Identify which cell holds the provided text, then report its (X, Y) central coordinate. 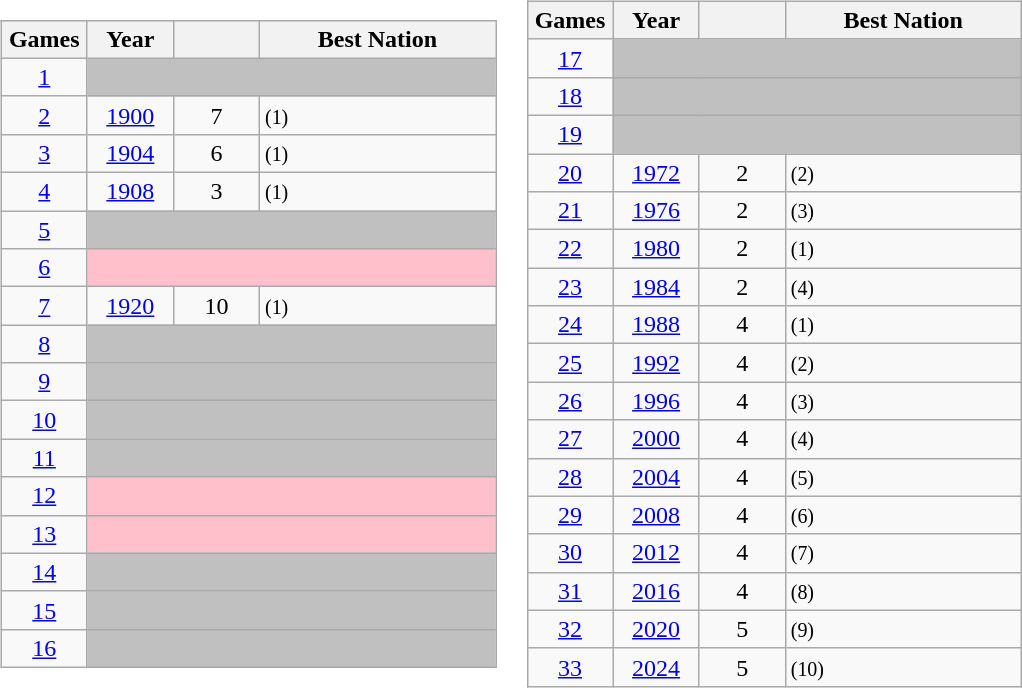
(5) (903, 477)
1984 (656, 287)
1900 (130, 115)
2016 (656, 591)
(8) (903, 591)
1992 (656, 363)
(6) (903, 515)
14 (44, 572)
27 (570, 439)
13 (44, 534)
1980 (656, 249)
9 (44, 382)
2000 (656, 439)
18 (570, 96)
25 (570, 363)
29 (570, 515)
1976 (656, 211)
24 (570, 325)
22 (570, 249)
20 (570, 173)
31 (570, 591)
1 (44, 77)
2020 (656, 629)
1972 (656, 173)
26 (570, 401)
16 (44, 648)
(7) (903, 553)
1920 (130, 306)
12 (44, 496)
2012 (656, 553)
2008 (656, 515)
11 (44, 458)
(9) (903, 629)
32 (570, 629)
19 (570, 134)
1908 (130, 192)
33 (570, 667)
8 (44, 344)
23 (570, 287)
21 (570, 211)
15 (44, 610)
17 (570, 58)
(10) (903, 667)
30 (570, 553)
2024 (656, 667)
2004 (656, 477)
28 (570, 477)
1996 (656, 401)
1904 (130, 153)
1988 (656, 325)
